Capture the cell that displays the provided text and extract its (X, Y) central coordinate. 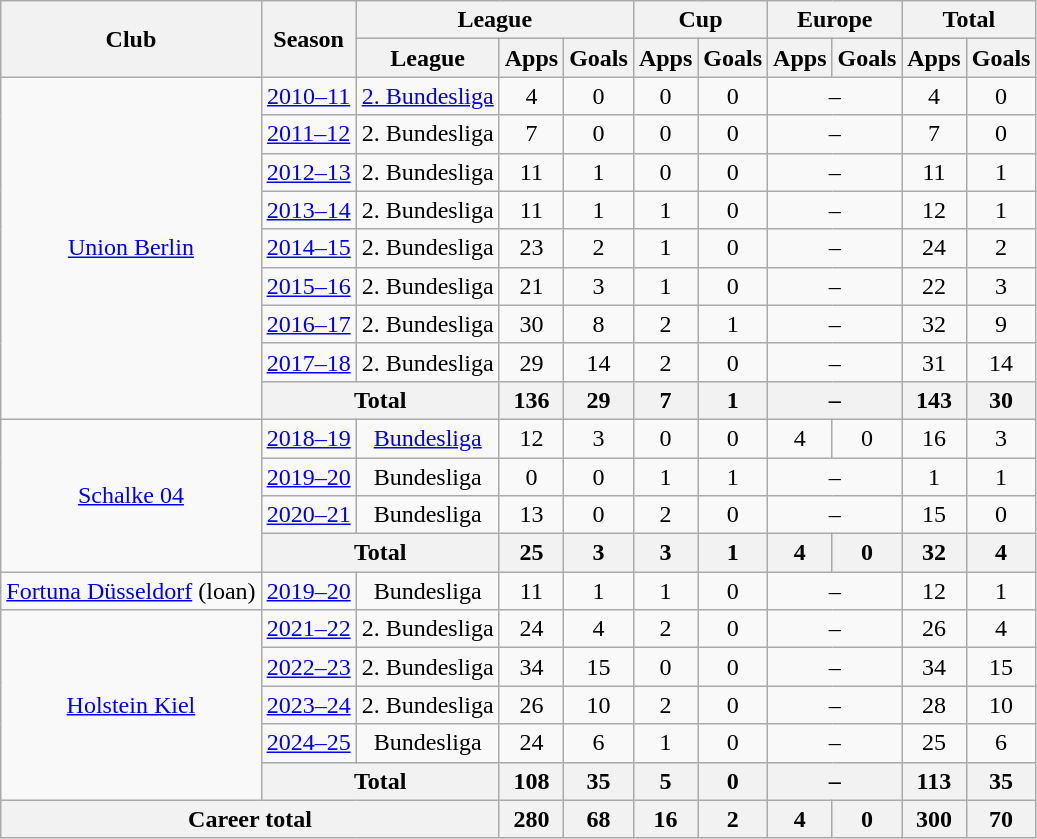
70 (1001, 819)
2012–13 (308, 172)
2023–24 (308, 705)
2018–19 (308, 438)
2020–21 (308, 515)
Season (308, 39)
22 (934, 286)
136 (531, 400)
143 (934, 400)
5 (665, 781)
21 (531, 286)
2016–17 (308, 324)
2024–25 (308, 743)
Union Berlin (131, 248)
2011–12 (308, 134)
300 (934, 819)
13 (531, 515)
2013–14 (308, 210)
2015–16 (308, 286)
Europe (835, 20)
Schalke 04 (131, 495)
23 (531, 248)
Cup (700, 20)
8 (599, 324)
2010–11 (308, 96)
2014–15 (308, 248)
Fortuna Düsseldorf (loan) (131, 591)
113 (934, 781)
9 (1001, 324)
31 (934, 362)
Club (131, 39)
2021–22 (308, 629)
68 (599, 819)
2022–23 (308, 667)
Career total (250, 819)
28 (934, 705)
108 (531, 781)
2017–18 (308, 362)
Holstein Kiel (131, 705)
280 (531, 819)
